For the text-containing cell, return its midpoint in [X, Y] coordinate format. 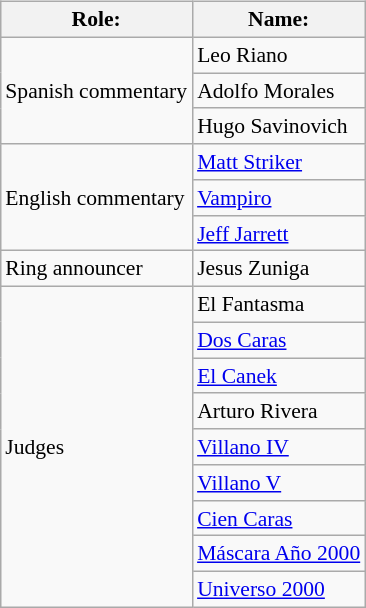
Vampiro [278, 198]
Máscara Año 2000 [278, 554]
Matt Striker [278, 162]
Spanish commentary [96, 90]
Role: [96, 20]
Judges [96, 448]
Villano IV [278, 447]
Universo 2000 [278, 590]
Adolfo Morales [278, 91]
Arturo Rivera [278, 411]
El Fantasma [278, 305]
Jesus Zuniga [278, 269]
Name: [278, 20]
Cien Caras [278, 518]
Dos Caras [278, 340]
Leo Riano [278, 55]
English commentary [96, 198]
Villano V [278, 483]
Ring announcer [96, 269]
Hugo Savinovich [278, 126]
El Canek [278, 376]
Jeff Jarrett [278, 233]
